Return (X, Y) of the center of cell containing provided text 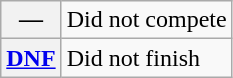
Did not finish (146, 58)
Did not compete (146, 20)
— (31, 20)
DNF (31, 58)
